Locate the cell with the specified text and output its (x, y) center coordinate. 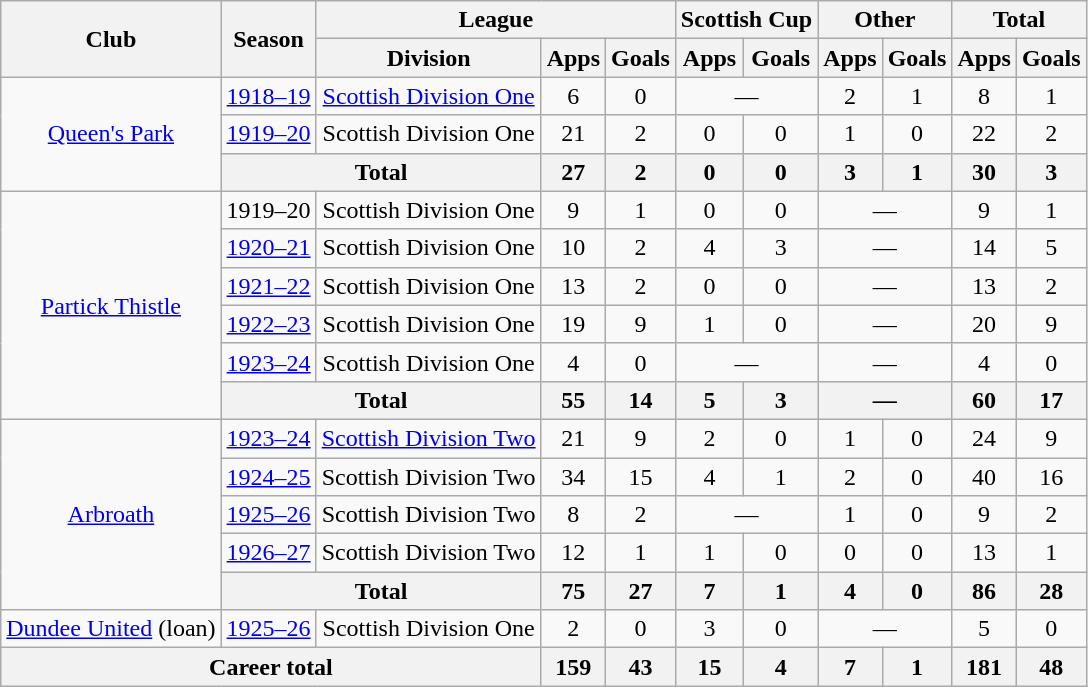
60 (984, 400)
Career total (271, 667)
19 (573, 324)
1926–27 (268, 553)
1918–19 (268, 96)
17 (1051, 400)
Other (885, 20)
Dundee United (loan) (111, 629)
34 (573, 477)
159 (573, 667)
6 (573, 96)
Partick Thistle (111, 305)
181 (984, 667)
1920–21 (268, 248)
Scottish Cup (746, 20)
43 (641, 667)
16 (1051, 477)
28 (1051, 591)
86 (984, 591)
12 (573, 553)
1921–22 (268, 286)
10 (573, 248)
1924–25 (268, 477)
48 (1051, 667)
22 (984, 134)
24 (984, 438)
40 (984, 477)
Division (428, 58)
20 (984, 324)
Season (268, 39)
League (496, 20)
Queen's Park (111, 134)
30 (984, 172)
Arbroath (111, 514)
55 (573, 400)
Club (111, 39)
75 (573, 591)
1922–23 (268, 324)
